Identify which cell holds the provided text, then report its (X, Y) central coordinate. 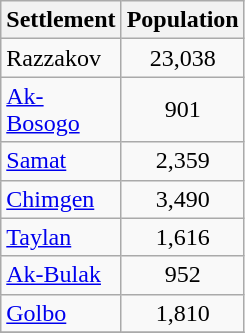
Population (182, 20)
Razzakov (61, 58)
3,490 (182, 199)
952 (182, 275)
Taylan (61, 237)
Golbo (61, 313)
1,616 (182, 237)
Settlement (61, 20)
1,810 (182, 313)
901 (182, 110)
Ak-Bosogo (61, 110)
2,359 (182, 161)
Chimgen (61, 199)
Ak-Bulak (61, 275)
Samat (61, 161)
23,038 (182, 58)
